Return (x, y) of the center of cell containing provided text 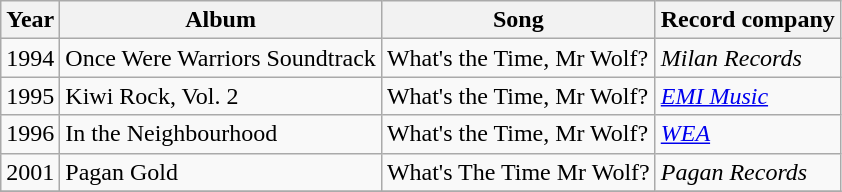
2001 (30, 172)
Pagan Gold (221, 172)
WEA (748, 134)
Song (518, 20)
Record company (748, 20)
1996 (30, 134)
Kiwi Rock, Vol. 2 (221, 96)
Album (221, 20)
Once Were Warriors Soundtrack (221, 58)
1995 (30, 96)
In the Neighbourhood (221, 134)
1994 (30, 58)
What's The Time Mr Wolf? (518, 172)
Pagan Records (748, 172)
EMI Music (748, 96)
Milan Records (748, 58)
Year (30, 20)
